Pinpoint the cell where the given text exists, returning its [X, Y] midpoint coordinate. 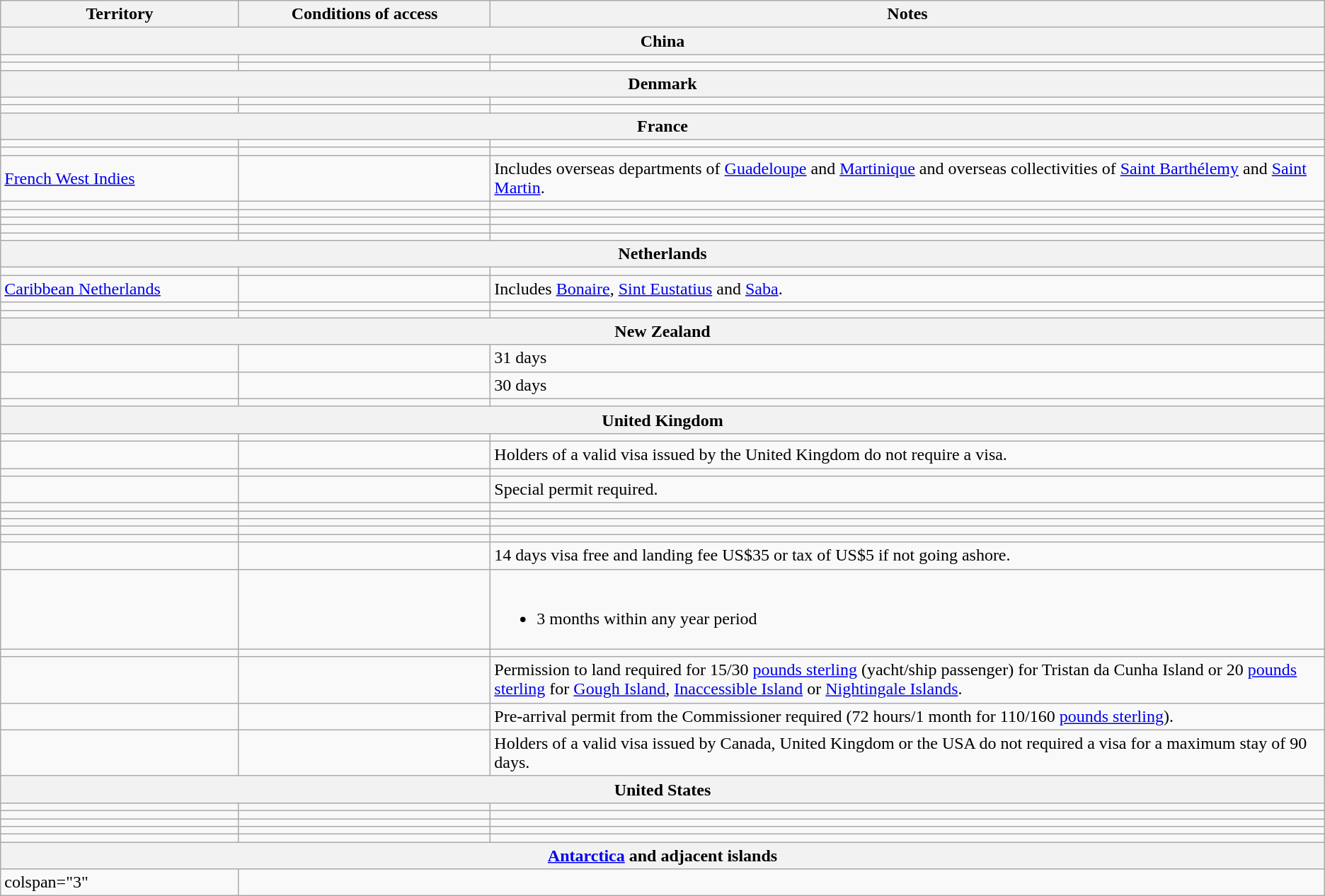
France [662, 126]
Notes [907, 14]
Includes overseas departments of Guadeloupe and Martinique and overseas collectivities of Saint Barthélemy and Saint Martin. [907, 178]
Holders of a valid visa issued by Canada, United Kingdom or the USA do not required a visa for a maximum stay of 90 days. [907, 753]
Territory [120, 14]
30 days [907, 385]
Antarctica and adjacent islands [662, 856]
Special permit required. [907, 490]
United Kingdom [662, 420]
14 days visa free and landing fee US$35 or tax of US$5 if not going ashore. [907, 556]
New Zealand [662, 331]
Includes Bonaire, Sint Eustatius and Saba. [907, 289]
Netherlands [662, 254]
China [662, 41]
31 days [907, 358]
Holders of a valid visa issued by the United Kingdom do not require a visa. [907, 454]
3 months within any year period [907, 609]
Conditions of access [364, 14]
Denmark [662, 84]
Caribbean Netherlands [120, 289]
French West Indies [120, 178]
Pre-arrival permit from the Commissioner required (72 hours/1 month for 110/160 pounds sterling). [907, 716]
colspan="3" [120, 883]
United States [662, 789]
